Return [X, Y] of the center of cell containing provided text 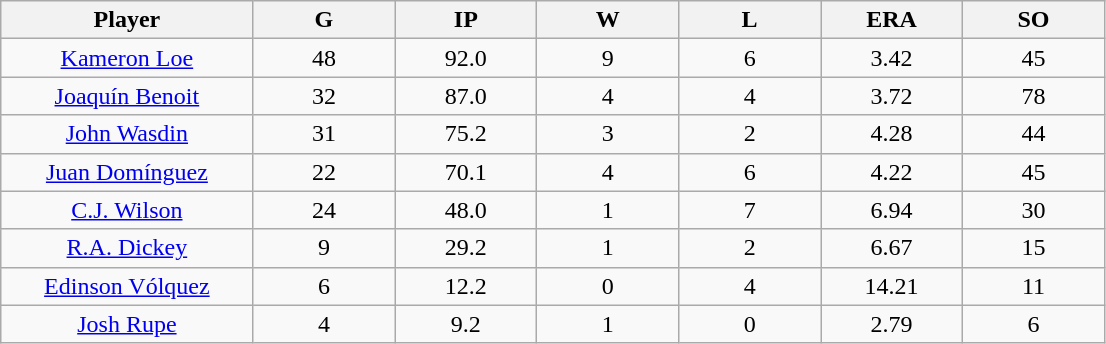
87.0 [466, 96]
78 [1033, 96]
IP [466, 20]
12.2 [466, 286]
Kameron Loe [127, 58]
7 [750, 210]
Juan Domínguez [127, 172]
31 [324, 134]
Josh Rupe [127, 324]
22 [324, 172]
3.42 [892, 58]
11 [1033, 286]
Joaquín Benoit [127, 96]
C.J. Wilson [127, 210]
24 [324, 210]
W [608, 20]
70.1 [466, 172]
ERA [892, 20]
30 [1033, 210]
John Wasdin [127, 134]
29.2 [466, 248]
48.0 [466, 210]
Edinson Vólquez [127, 286]
9.2 [466, 324]
3.72 [892, 96]
75.2 [466, 134]
SO [1033, 20]
4.28 [892, 134]
Player [127, 20]
6.67 [892, 248]
6.94 [892, 210]
92.0 [466, 58]
4.22 [892, 172]
44 [1033, 134]
2.79 [892, 324]
48 [324, 58]
14.21 [892, 286]
L [750, 20]
R.A. Dickey [127, 248]
32 [324, 96]
3 [608, 134]
15 [1033, 248]
G [324, 20]
